Scan for the cell matching the given text and deliver its (x, y) coordinate at center. 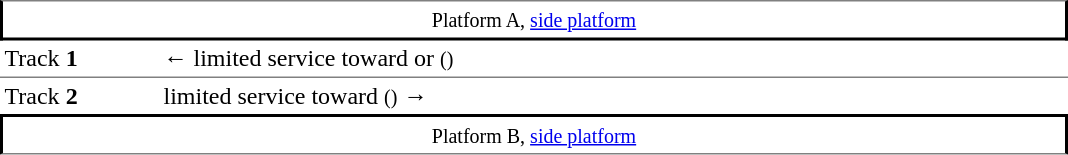
Track 2 (80, 96)
Platform B, side platform (534, 134)
limited service toward () → (614, 96)
Platform A, side platform (534, 20)
Track 1 (80, 59)
← limited service toward or () (614, 59)
